Identify which cell holds the provided text, then report its [X, Y] central coordinate. 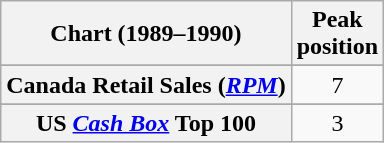
Chart (1989–1990) [146, 34]
US Cash Box Top 100 [146, 123]
7 [337, 85]
Canada Retail Sales (RPM) [146, 85]
3 [337, 123]
Peakposition [337, 34]
